Determine the (X, Y) coordinate at the center of the cell enclosing the given text.  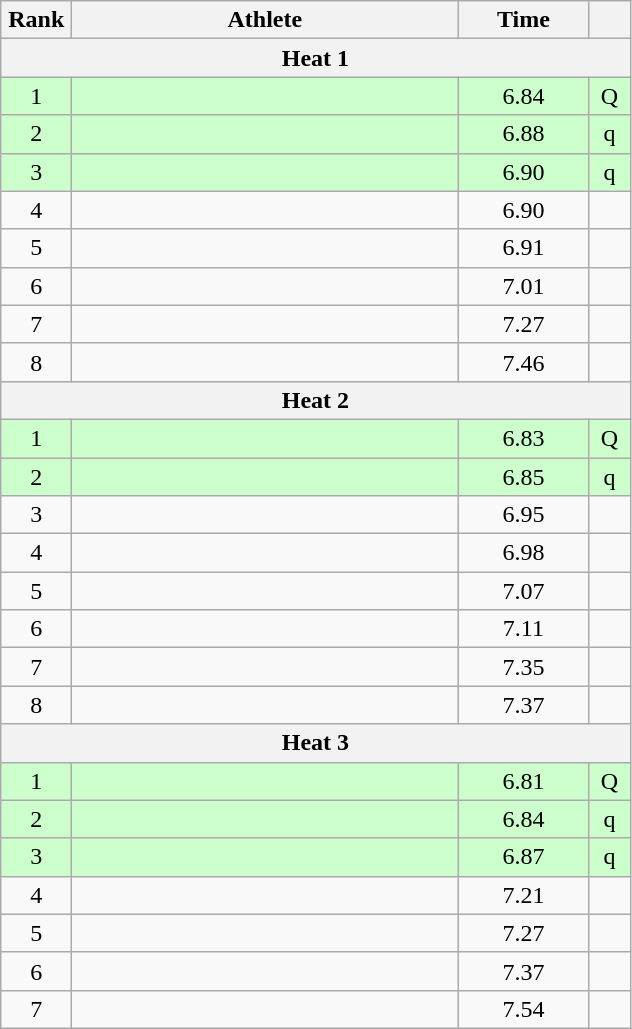
6.81 (524, 781)
Heat 1 (316, 58)
7.54 (524, 1009)
7.07 (524, 591)
Heat 2 (316, 400)
6.95 (524, 515)
Athlete (265, 20)
7.11 (524, 629)
6.83 (524, 438)
7.01 (524, 286)
7.46 (524, 362)
Rank (36, 20)
7.21 (524, 895)
6.87 (524, 857)
6.91 (524, 248)
6.98 (524, 553)
7.35 (524, 667)
6.85 (524, 477)
Time (524, 20)
Heat 3 (316, 743)
6.88 (524, 134)
